For the text-containing cell, return its midpoint in [X, Y] coordinate format. 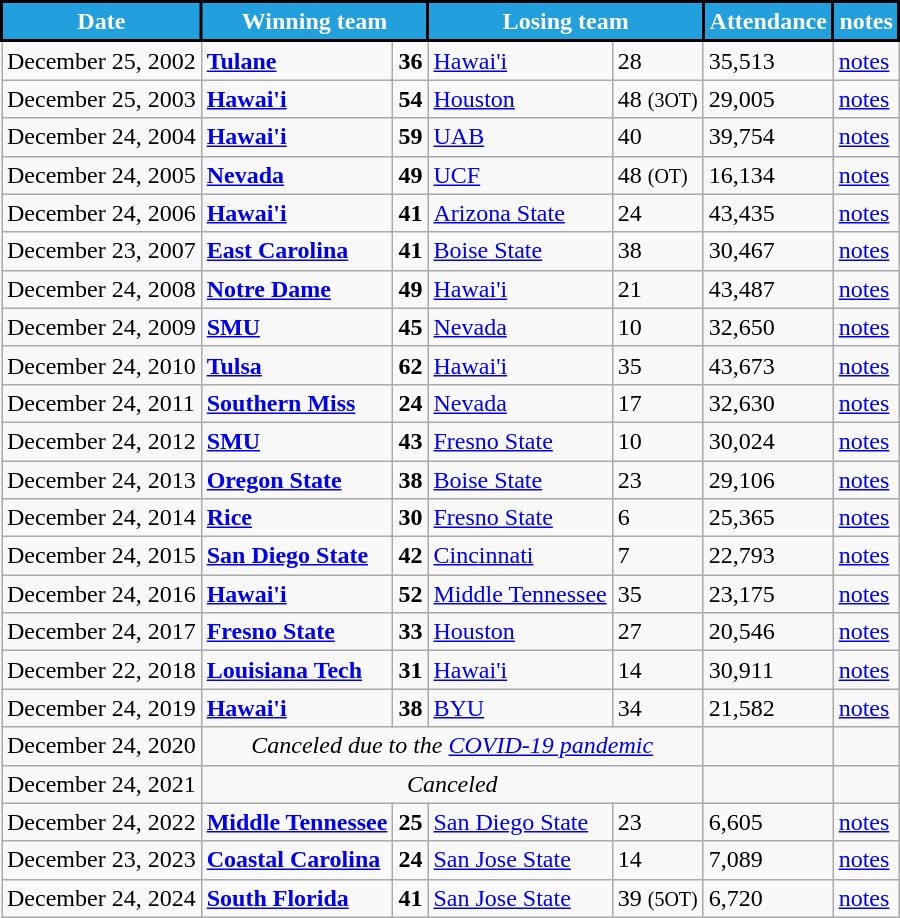
Tulsa [297, 365]
Rice [297, 518]
Cincinnati [520, 556]
43 [410, 441]
35,513 [768, 60]
December 24, 2011 [102, 403]
28 [658, 60]
20,546 [768, 632]
21,582 [768, 708]
7,089 [768, 860]
23,175 [768, 594]
30,024 [768, 441]
December 24, 2016 [102, 594]
December 24, 2024 [102, 898]
22,793 [768, 556]
Notre Dame [297, 289]
December 24, 2020 [102, 746]
25 [410, 822]
December 24, 2017 [102, 632]
54 [410, 99]
6 [658, 518]
December 24, 2006 [102, 213]
UCF [520, 175]
21 [658, 289]
Winning team [314, 22]
16,134 [768, 175]
43,487 [768, 289]
UAB [520, 137]
33 [410, 632]
Southern Miss [297, 403]
Canceled due to the COVID-19 pandemic [452, 746]
East Carolina [297, 251]
Coastal Carolina [297, 860]
29,005 [768, 99]
27 [658, 632]
Tulane [297, 60]
BYU [520, 708]
30,911 [768, 670]
December 24, 2021 [102, 784]
17 [658, 403]
45 [410, 327]
30,467 [768, 251]
Oregon State [297, 479]
December 24, 2009 [102, 327]
32,650 [768, 327]
December 25, 2003 [102, 99]
December 22, 2018 [102, 670]
62 [410, 365]
December 24, 2005 [102, 175]
December 24, 2004 [102, 137]
7 [658, 556]
36 [410, 60]
Losing team [566, 22]
43,435 [768, 213]
25,365 [768, 518]
48 (OT) [658, 175]
December 24, 2019 [102, 708]
Date [102, 22]
43,673 [768, 365]
December 24, 2013 [102, 479]
42 [410, 556]
34 [658, 708]
Arizona State [520, 213]
December 23, 2023 [102, 860]
December 24, 2010 [102, 365]
December 24, 2008 [102, 289]
South Florida [297, 898]
6,720 [768, 898]
40 [658, 137]
Canceled [452, 784]
December 24, 2022 [102, 822]
32,630 [768, 403]
December 24, 2014 [102, 518]
39 (5OT) [658, 898]
December 24, 2012 [102, 441]
December 23, 2007 [102, 251]
31 [410, 670]
59 [410, 137]
48 (3OT) [658, 99]
6,605 [768, 822]
39,754 [768, 137]
December 25, 2002 [102, 60]
30 [410, 518]
December 24, 2015 [102, 556]
Louisiana Tech [297, 670]
52 [410, 594]
Attendance [768, 22]
29,106 [768, 479]
